Return [X, Y] of the center of cell containing provided text 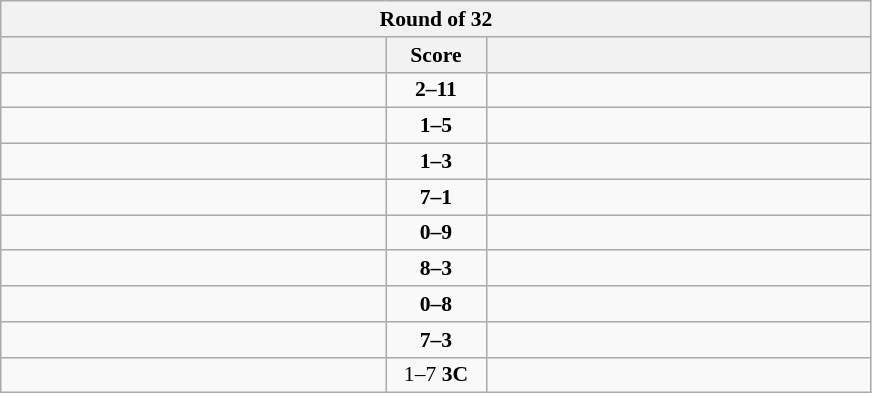
1–7 3C [436, 375]
8–3 [436, 269]
7–1 [436, 197]
7–3 [436, 340]
1–5 [436, 126]
2–11 [436, 90]
1–3 [436, 162]
Score [436, 55]
0–8 [436, 304]
0–9 [436, 233]
Round of 32 [436, 19]
